Pinpoint the cell where the given text exists, returning its [x, y] midpoint coordinate. 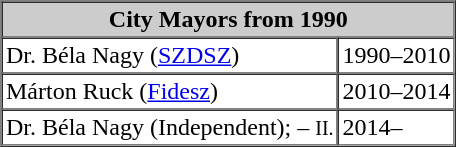
1990–2010 [396, 56]
Márton Ruck (Fidesz) [170, 92]
2010–2014 [396, 92]
2014– [396, 128]
Dr. Béla Nagy (Independent); – II. [170, 128]
City Mayors from 1990 [229, 20]
Dr. Béla Nagy (SZDSZ) [170, 56]
